Search for the cell housing the specified text and yield its [x, y] center coordinate. 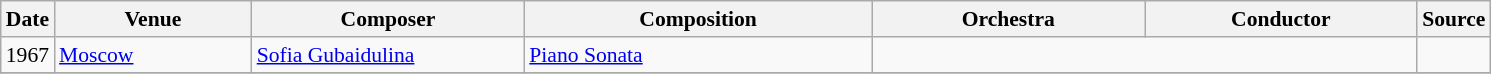
1967 [28, 55]
Venue [153, 19]
Source [1454, 19]
Conductor [1282, 19]
Composition [698, 19]
Sofia Gubaidulina [388, 55]
Moscow [153, 55]
Date [28, 19]
Orchestra [1008, 19]
Piano Sonata [698, 55]
Composer [388, 19]
